Detect which cell encompasses the target text, then output its (X, Y) center coordinate. 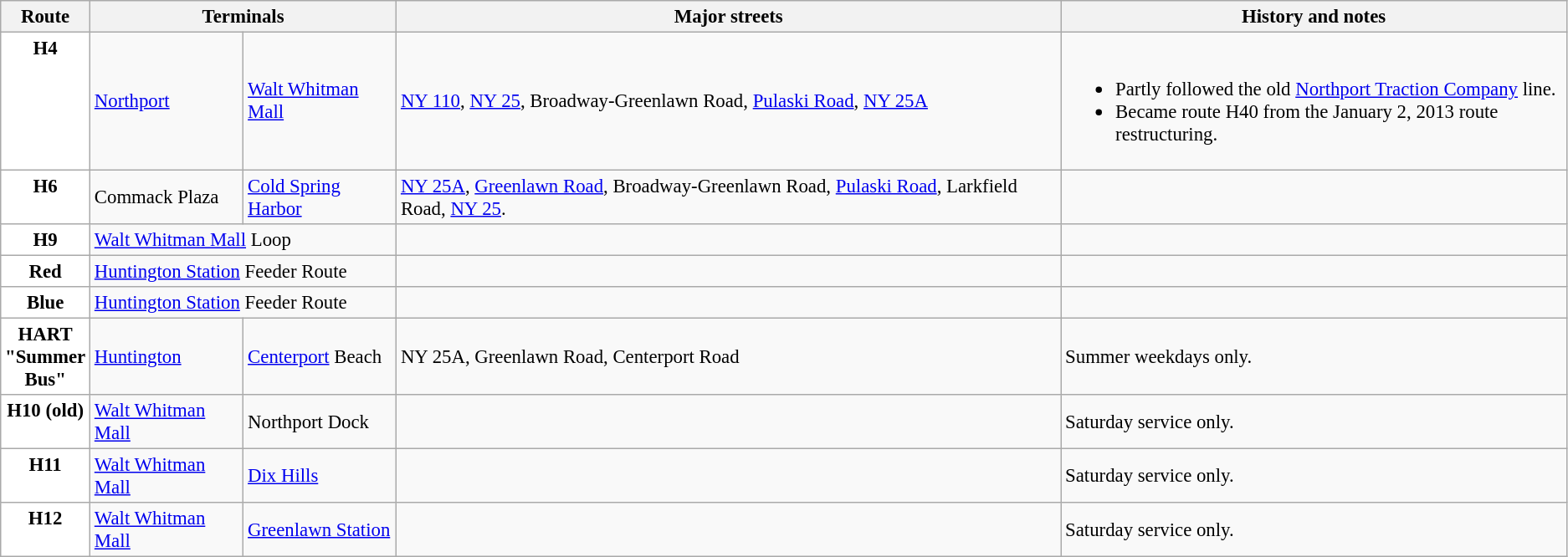
H11 (45, 475)
Huntington (167, 356)
Route (45, 17)
Blue (45, 302)
Terminals (243, 17)
HART"SummerBus" (45, 356)
Partly followed the old Northport Traction Company line.Became route H40 from the January 2, 2013 route restructuring. (1314, 101)
Major streets (729, 17)
Commack Plaza (167, 197)
Cold Spring Harbor (320, 197)
H4 (45, 101)
NY 25A, Greenlawn Road, Centerport Road (729, 356)
Red (45, 271)
Northport (167, 101)
Centerport Beach (320, 356)
Walt Whitman Mall Loop (243, 239)
NY 25A, Greenlawn Road, Broadway-Greenlawn Road, Pulaski Road, Larkfield Road, NY 25. (729, 197)
Dix Hills (320, 475)
History and notes (1314, 17)
H10 (old) (45, 422)
H12 (45, 530)
H9 (45, 239)
Greenlawn Station (320, 530)
Northport Dock (320, 422)
Summer weekdays only. (1314, 356)
NY 110, NY 25, Broadway-Greenlawn Road, Pulaski Road, NY 25A (729, 101)
H6 (45, 197)
